Provide the [X, Y] coordinate of the cell's center where the given text is located.  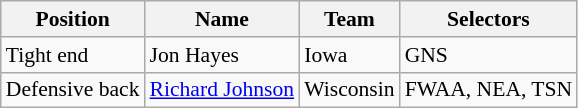
Jon Hayes [222, 55]
GNS [489, 55]
Selectors [489, 19]
Name [222, 19]
Team [349, 19]
Richard Johnson [222, 90]
Wisconsin [349, 90]
Iowa [349, 55]
Defensive back [73, 90]
FWAA, NEA, TSN [489, 90]
Position [73, 19]
Tight end [73, 55]
